Provide the [X, Y] coordinate of the cell's center where the given text is located.  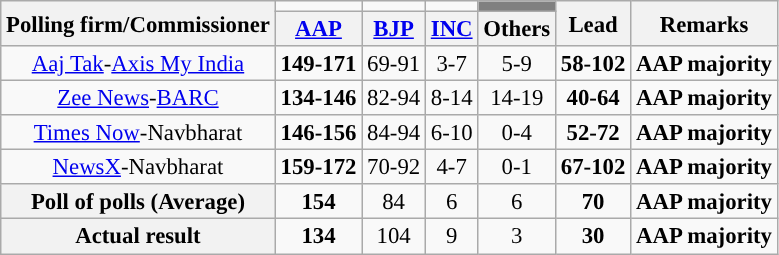
Remarks [704, 24]
70 [594, 202]
30 [594, 236]
INC [451, 30]
5-9 [517, 64]
Others [517, 30]
58-102 [594, 64]
40-64 [594, 98]
8-14 [451, 98]
BJP [394, 30]
84-94 [394, 132]
104 [394, 236]
Polling firm/Commissioner [138, 24]
6-10 [451, 132]
134-146 [318, 98]
Lead [594, 24]
14-19 [517, 98]
69-91 [394, 64]
Times Now-Navbharat [138, 132]
Aaj Tak-Axis My India [138, 64]
Zee News-BARC [138, 98]
3-7 [451, 64]
67-102 [594, 168]
3 [517, 236]
0-4 [517, 132]
Actual result [138, 236]
AAP [318, 30]
82-94 [394, 98]
159-172 [318, 168]
149-171 [318, 64]
9 [451, 236]
146-156 [318, 132]
134 [318, 236]
52-72 [594, 132]
4-7 [451, 168]
70-92 [394, 168]
Poll of polls (Average) [138, 202]
0-1 [517, 168]
84 [394, 202]
154 [318, 202]
NewsX-Navbharat [138, 168]
